Search for the cell housing the specified text and yield its (X, Y) center coordinate. 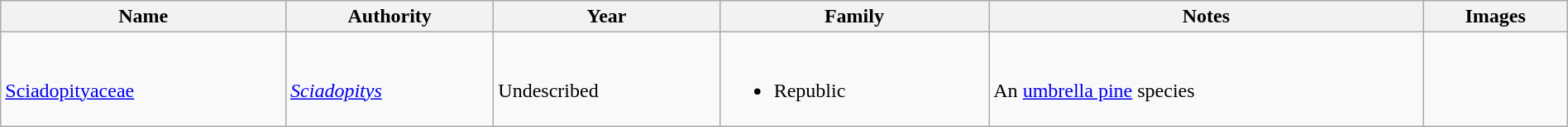
Sciadopityaceae (144, 80)
Authority (390, 17)
Year (607, 17)
Images (1495, 17)
Name (144, 17)
Notes (1206, 17)
Family (854, 17)
Sciadopitys (390, 80)
Republic (854, 80)
An umbrella pine species (1206, 80)
Undescribed (607, 80)
